Identify which cell holds the provided text, then report its [X, Y] central coordinate. 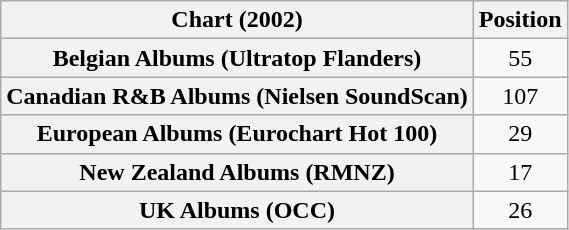
Belgian Albums (Ultratop Flanders) [238, 58]
29 [520, 134]
European Albums (Eurochart Hot 100) [238, 134]
107 [520, 96]
UK Albums (OCC) [238, 210]
New Zealand Albums (RMNZ) [238, 172]
55 [520, 58]
Chart (2002) [238, 20]
26 [520, 210]
Canadian R&B Albums (Nielsen SoundScan) [238, 96]
17 [520, 172]
Position [520, 20]
